For the text-containing cell, return its midpoint in [X, Y] coordinate format. 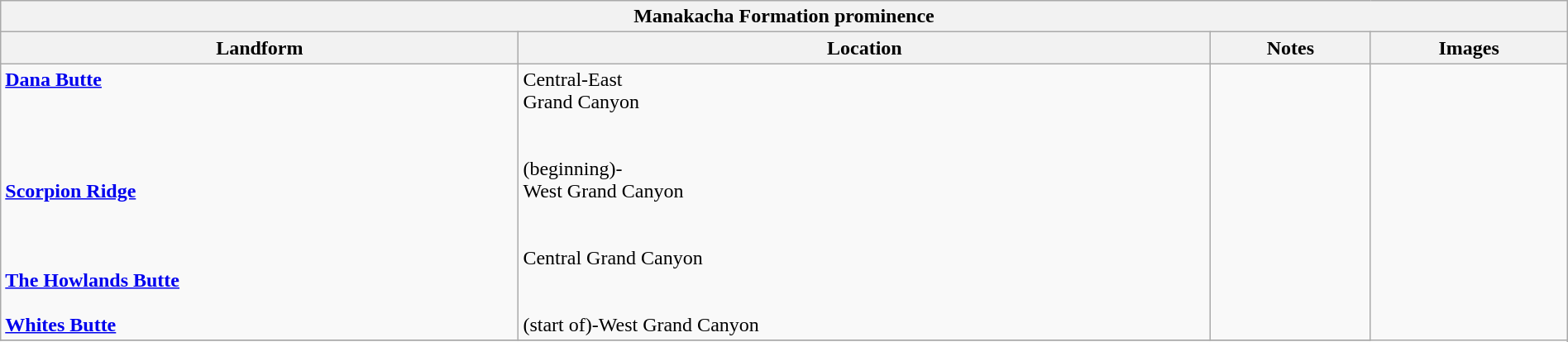
Images [1469, 48]
Dana Butte Scorpion RidgeThe Howlands ButteWhites Butte [260, 202]
Central-EastGrand Canyon (beginning)-West Grand Canyon Central Grand Canyon (start of)-West Grand Canyon [865, 202]
Manakacha Formation prominence [784, 17]
Landform [260, 48]
Location [865, 48]
Notes [1290, 48]
